Find where the given text appears and provide that cell's center as [x, y] coordinate. 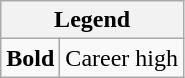
Career high [122, 58]
Bold [30, 58]
Legend [92, 20]
